Return the (x, y) coordinate for the center point of the cell that contains the specified text.  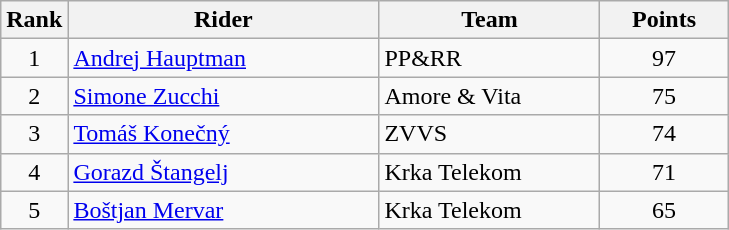
5 (34, 210)
Points (664, 20)
Boštjan Mervar (224, 210)
2 (34, 96)
Team (490, 20)
Andrej Hauptman (224, 58)
Tomáš Konečný (224, 134)
ZVVS (490, 134)
3 (34, 134)
Rider (224, 20)
71 (664, 172)
74 (664, 134)
1 (34, 58)
Amore & Vita (490, 96)
75 (664, 96)
65 (664, 210)
Simone Zucchi (224, 96)
97 (664, 58)
Rank (34, 20)
Gorazd Štangelj (224, 172)
PP&RR (490, 58)
4 (34, 172)
